Pinpoint the cell where the given text exists, returning its [x, y] midpoint coordinate. 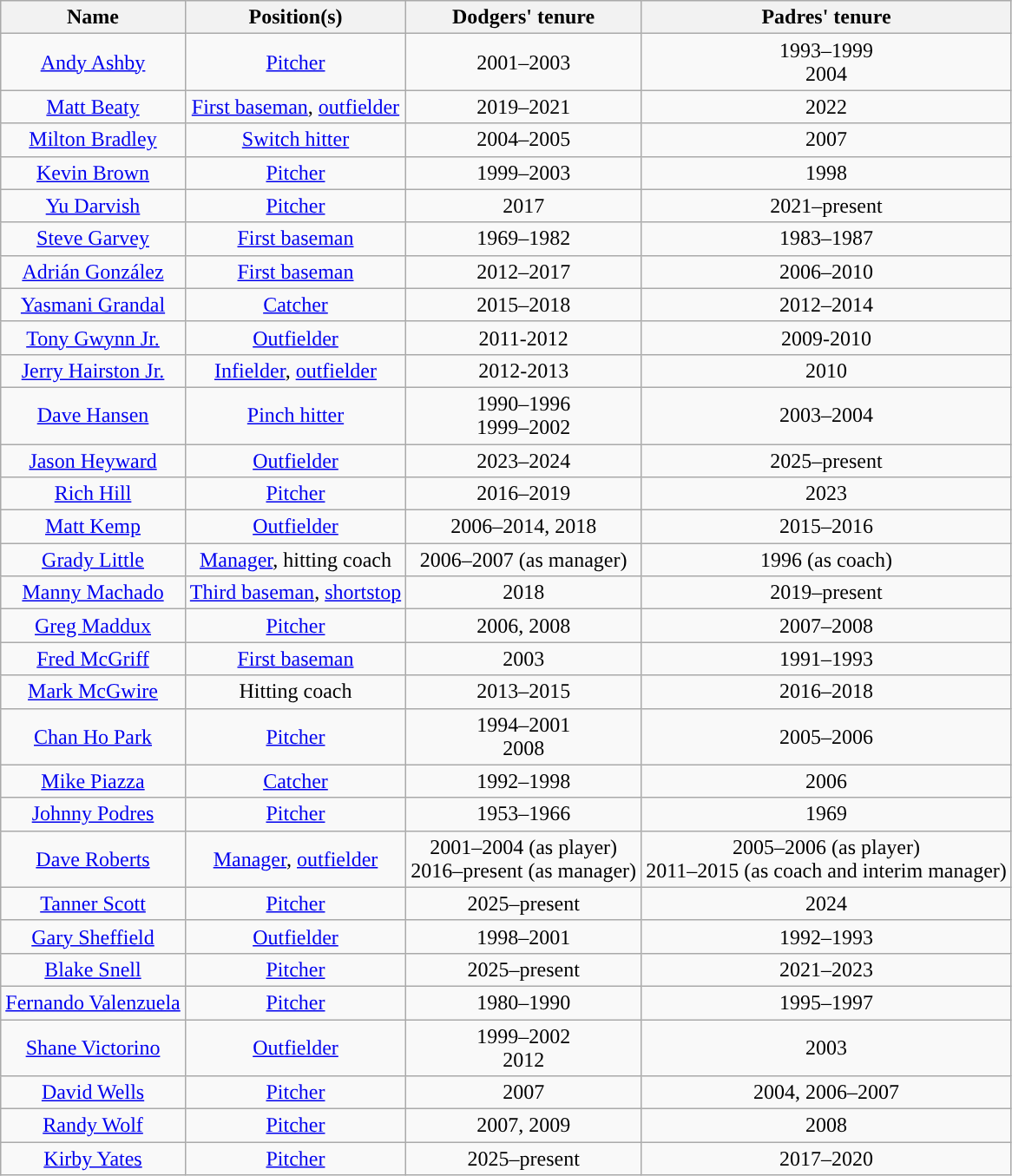
Randy Wolf [94, 1126]
2004, 2006–2007 [826, 1093]
Mark McGwire [94, 692]
Pinch hitter [295, 415]
Hitting coach [295, 692]
Manager, hitting coach [295, 560]
Mike Piazza [94, 781]
2012–2014 [826, 305]
2017–2020 [826, 1159]
1999–2003 [524, 173]
2016–2019 [524, 494]
1969–1982 [524, 239]
2005–2006 [826, 736]
Switch hitter [295, 140]
Greg Maddux [94, 626]
Manny Machado [94, 593]
1995–1997 [826, 1002]
2013–2015 [524, 692]
1983–1987 [826, 239]
First baseman, outfielder [295, 107]
1992–1993 [826, 936]
1990–19961999–2002 [524, 415]
2007–2008 [826, 626]
Tanner Scott [94, 903]
2012–2017 [524, 272]
2018 [524, 593]
Rich Hill [94, 494]
Jason Heyward [94, 461]
Kirby Yates [94, 1159]
Yasmani Grandal [94, 305]
2007, 2009 [524, 1126]
Blake Snell [94, 969]
2024 [826, 903]
2001–2004 (as player)2016–present (as manager) [524, 859]
Grady Little [94, 560]
2006–2007 (as manager) [524, 560]
2023–2024 [524, 461]
2021–present [826, 206]
2012-2013 [524, 371]
Matt Beaty [94, 107]
Fernando Valenzuela [94, 1002]
2006 [826, 781]
Dodgers' tenure [524, 17]
2015–2018 [524, 305]
2016–2018 [826, 692]
2015–2016 [826, 527]
Johnny Podres [94, 814]
Third baseman, shortstop [295, 593]
Milton Bradley [94, 140]
Dave Hansen [94, 415]
2023 [826, 494]
2003–2004 [826, 415]
Chan Ho Park [94, 736]
2001–2003 [524, 62]
David Wells [94, 1093]
Manager, outfielder [295, 859]
2019–2021 [524, 107]
1998 [826, 173]
Fred McGriff [94, 659]
1980–1990 [524, 1002]
2008 [826, 1126]
Andy Ashby [94, 62]
Shane Victorino [94, 1047]
2006–2010 [826, 272]
Name [94, 17]
Tony Gwynn Jr. [94, 338]
Jerry Hairston Jr. [94, 371]
2006, 2008 [524, 626]
1992–1998 [524, 781]
Position(s) [295, 17]
Yu Darvish [94, 206]
2022 [826, 107]
1993–19992004 [826, 62]
Gary Sheffield [94, 936]
1994–20012008 [524, 736]
2019–present [826, 593]
Padres' tenure [826, 17]
2010 [826, 371]
2017 [524, 206]
2006–2014, 2018 [524, 527]
1996 (as coach) [826, 560]
Kevin Brown [94, 173]
2004–2005 [524, 140]
Matt Kemp [94, 527]
Infielder, outfielder [295, 371]
1969 [826, 814]
Dave Roberts [94, 859]
1998–2001 [524, 936]
2009-2010 [826, 338]
2005–2006 (as player)2011–2015 (as coach and interim manager) [826, 859]
1991–1993 [826, 659]
2011-2012 [524, 338]
1953–1966 [524, 814]
1999–20022012 [524, 1047]
Adrián González [94, 272]
2021–2023 [826, 969]
Steve Garvey [94, 239]
